Determine the [X, Y] coordinate at the center of the cell enclosing the given text.  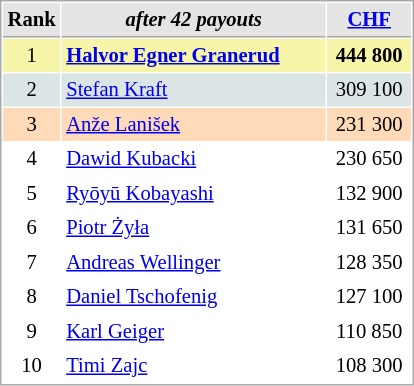
CHF [369, 20]
Dawid Kubacki [194, 158]
230 650 [369, 158]
444 800 [369, 56]
131 650 [369, 228]
Anže Lanišek [194, 124]
4 [32, 158]
7 [32, 262]
3 [32, 124]
Timi Zajc [194, 366]
5 [32, 194]
1 [32, 56]
8 [32, 296]
127 100 [369, 296]
128 350 [369, 262]
Halvor Egner Granerud [194, 56]
Stefan Kraft [194, 90]
Ryōyū Kobayashi [194, 194]
2 [32, 90]
309 100 [369, 90]
Rank [32, 20]
231 300 [369, 124]
132 900 [369, 194]
Andreas Wellinger [194, 262]
10 [32, 366]
110 850 [369, 332]
after 42 payouts [194, 20]
6 [32, 228]
Daniel Tschofenig [194, 296]
9 [32, 332]
Piotr Żyła [194, 228]
108 300 [369, 366]
Karl Geiger [194, 332]
